Identify which cell holds the provided text, then report its (x, y) central coordinate. 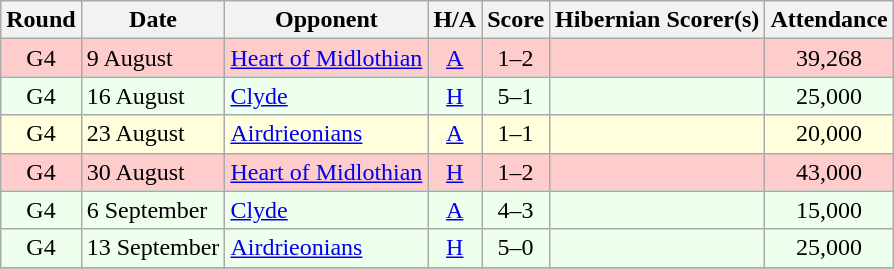
16 August (153, 96)
Date (153, 20)
9 August (153, 58)
6 September (153, 210)
4–3 (516, 210)
5–1 (516, 96)
Round (41, 20)
43,000 (829, 172)
1–1 (516, 134)
23 August (153, 134)
Opponent (326, 20)
15,000 (829, 210)
30 August (153, 172)
13 September (153, 248)
39,268 (829, 58)
Hibernian Scorer(s) (658, 20)
H/A (455, 20)
5–0 (516, 248)
Attendance (829, 20)
Score (516, 20)
20,000 (829, 134)
